For the text-containing cell, return its midpoint in (X, Y) coordinate format. 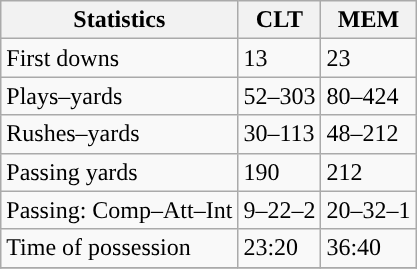
190 (280, 172)
First downs (120, 58)
212 (368, 172)
Time of possession (120, 248)
23 (368, 58)
Passing yards (120, 172)
36:40 (368, 248)
Statistics (120, 20)
20–32–1 (368, 210)
MEM (368, 20)
Passing: Comp–Att–Int (120, 210)
80–424 (368, 96)
48–212 (368, 134)
13 (280, 58)
CLT (280, 20)
Plays–yards (120, 96)
52–303 (280, 96)
23:20 (280, 248)
Rushes–yards (120, 134)
9–22–2 (280, 210)
30–113 (280, 134)
